Capture the cell that displays the provided text and extract its (X, Y) central coordinate. 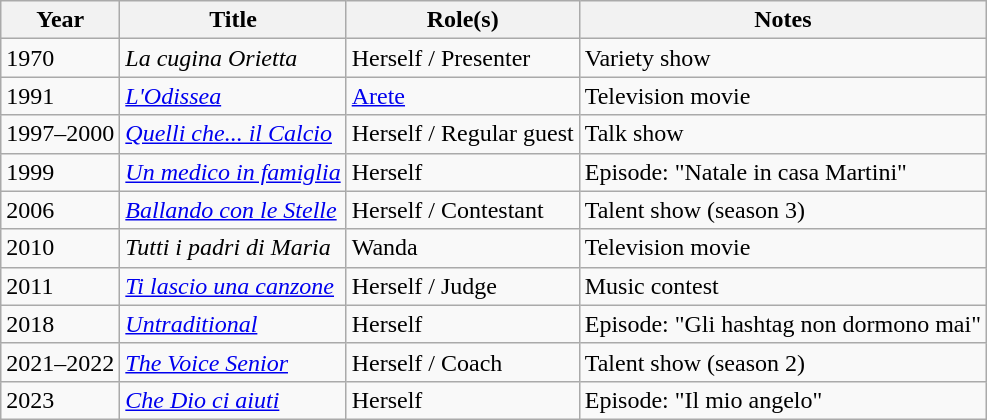
Ti lascio una canzone (233, 286)
Talent show (season 2) (782, 362)
Role(s) (462, 20)
Ballando con le Stelle (233, 210)
Talk show (782, 134)
L'Odissea (233, 96)
1997–2000 (60, 134)
Quelli che... il Calcio (233, 134)
Herself / Coach (462, 362)
Herself / Judge (462, 286)
2010 (60, 248)
The Voice Senior (233, 362)
Wanda (462, 248)
Title (233, 20)
2023 (60, 400)
1970 (60, 58)
Herself / Regular guest (462, 134)
Untraditional (233, 324)
2006 (60, 210)
Music contest (782, 286)
Tutti i padri di Maria (233, 248)
1999 (60, 172)
Episode: "Il mio angelo" (782, 400)
Herself / Presenter (462, 58)
Notes (782, 20)
Variety show (782, 58)
1991 (60, 96)
Un medico in famiglia (233, 172)
La cugina Orietta (233, 58)
2011 (60, 286)
Year (60, 20)
Episode: "Natale in casa Martini" (782, 172)
Che Dio ci aiuti (233, 400)
Herself / Contestant (462, 210)
Arete (462, 96)
Episode: "Gli hashtag non dormono mai" (782, 324)
Talent show (season 3) (782, 210)
2018 (60, 324)
2021–2022 (60, 362)
